Identify which cell holds the provided text, then report its [x, y] central coordinate. 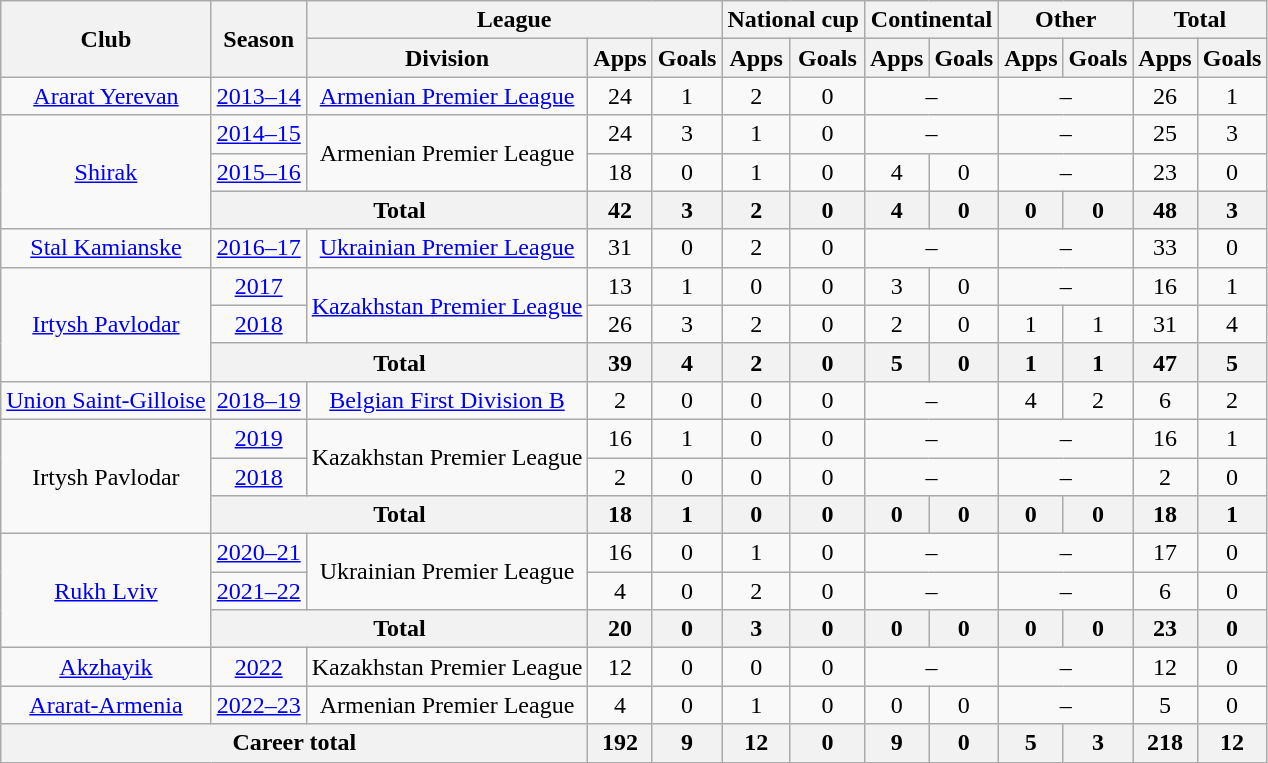
League [514, 20]
2022–23 [258, 705]
42 [620, 210]
2015–16 [258, 172]
Division [447, 58]
Career total [294, 743]
2014–15 [258, 134]
20 [620, 629]
39 [620, 362]
Stal Kamianske [106, 248]
17 [1165, 553]
218 [1165, 743]
Ararat-Armenia [106, 705]
Continental [931, 20]
2013–14 [258, 96]
25 [1165, 134]
Union Saint-Gilloise [106, 400]
Rukh Lviv [106, 591]
Shirak [106, 172]
Belgian First Division B [447, 400]
2019 [258, 438]
47 [1165, 362]
Other [1066, 20]
2022 [258, 667]
2020–21 [258, 553]
33 [1165, 248]
2016–17 [258, 248]
48 [1165, 210]
Ararat Yerevan [106, 96]
Akzhayik [106, 667]
Club [106, 39]
13 [620, 286]
National cup [793, 20]
2018–19 [258, 400]
Season [258, 39]
192 [620, 743]
2021–22 [258, 591]
2017 [258, 286]
